Scan for the cell matching the given text and deliver its (x, y) coordinate at center. 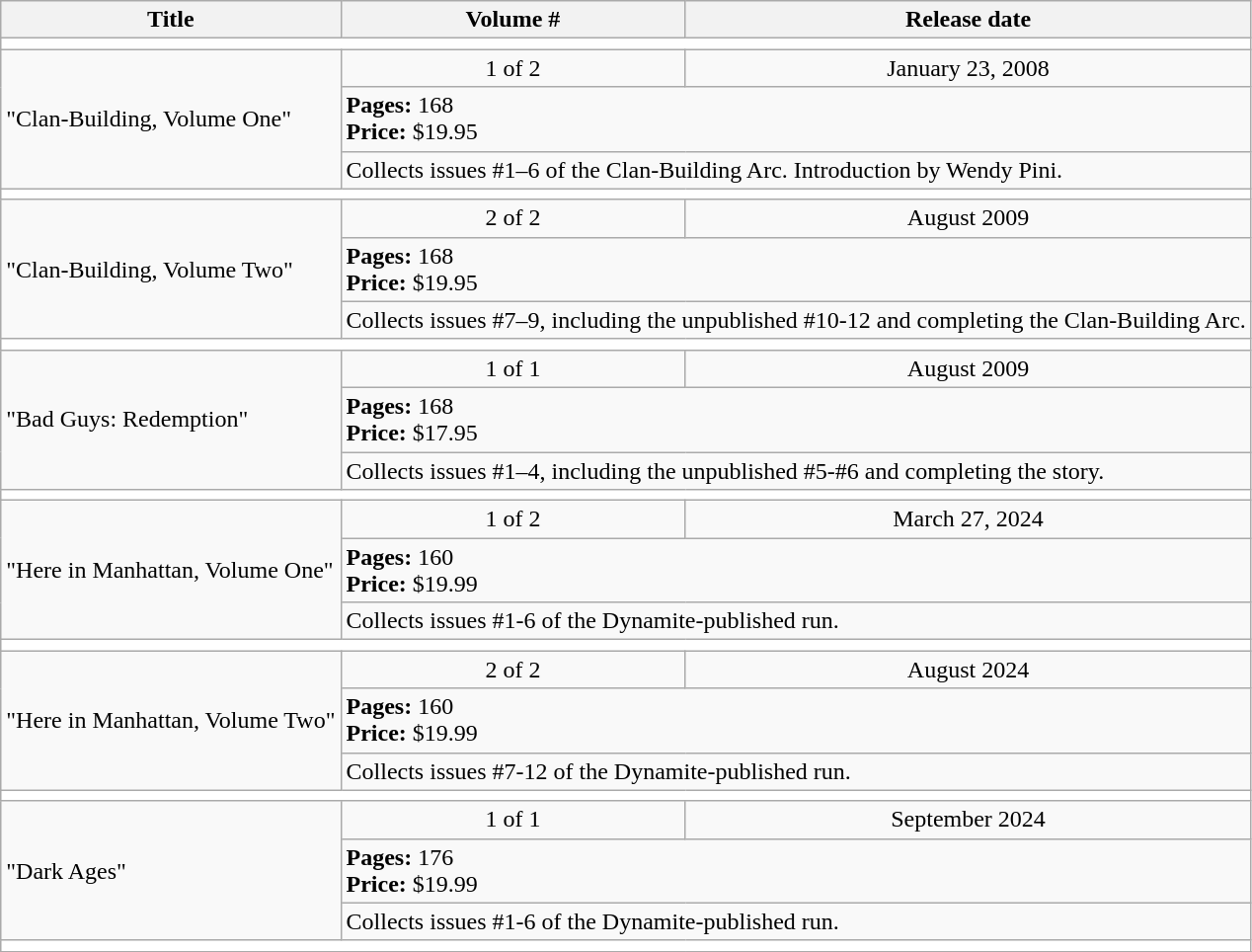
Volume # (513, 20)
Release date (969, 20)
Title (171, 20)
"Here in Manhattan, Volume One" (171, 571)
Pages: 168 Price: $17.95 (796, 419)
Collects issues #7–9, including the unpublished #10-12 and completing the Clan-Building Arc. (796, 320)
March 27, 2024 (969, 519)
"Here in Manhattan, Volume Two" (171, 721)
Pages: 176 Price: $19.99 (796, 871)
January 23, 2008 (969, 68)
"Bad Guys: Redemption" (171, 419)
Collects issues #1–4, including the unpublished #5-#6 and completing the story. (796, 471)
"Dark Ages" (171, 871)
September 2024 (969, 820)
Collects issues #1–6 of the Clan-Building Arc. Introduction by Wendy Pini. (796, 170)
"Clan-Building, Volume Two" (171, 269)
August 2024 (969, 670)
Collects issues #7-12 of the Dynamite-published run. (796, 771)
"Clan-Building, Volume One" (171, 119)
